Find where the given text appears and provide that cell's center as [X, Y] coordinate. 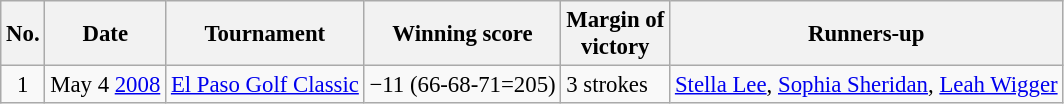
El Paso Golf Classic [266, 85]
Winning score [462, 34]
Stella Lee, Sophia Sheridan, Leah Wigger [866, 85]
Date [106, 34]
Runners-up [866, 34]
−11 (66-68-71=205) [462, 85]
1 [23, 85]
No. [23, 34]
May 4 2008 [106, 85]
3 strokes [616, 85]
Tournament [266, 34]
Margin ofvictory [616, 34]
